Return (X, Y) of the center of cell containing provided text 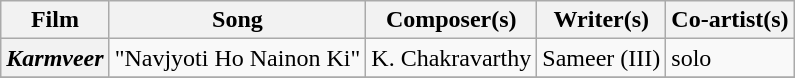
Co-artist(s) (730, 20)
Film (55, 20)
Karmveer (55, 58)
Song (238, 20)
"Navjyoti Ho Nainon Ki" (238, 58)
solo (730, 58)
Sameer (III) (602, 58)
K. Chakravarthy (452, 58)
Writer(s) (602, 20)
Composer(s) (452, 20)
